Search for the cell housing the specified text and yield its [X, Y] center coordinate. 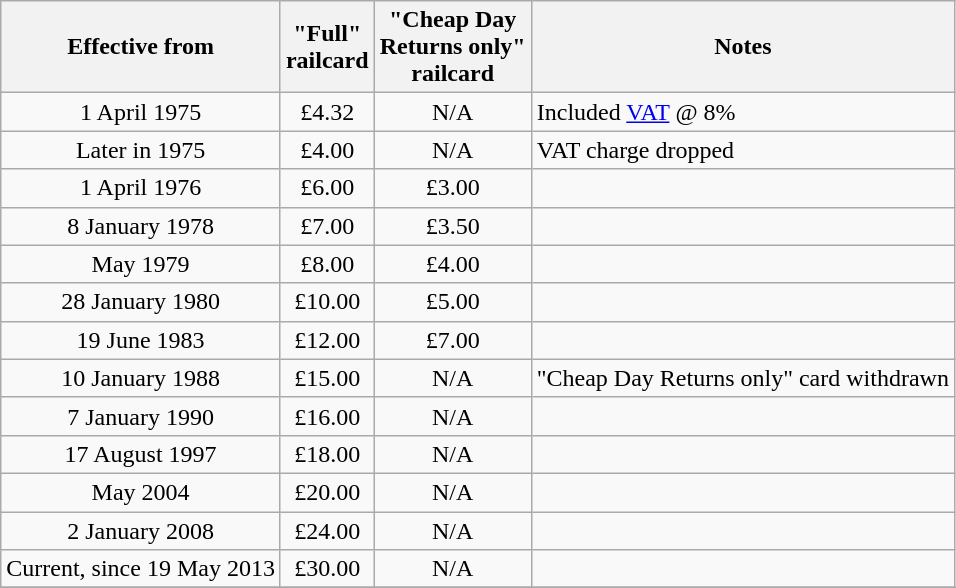
"Cheap DayReturns only"railcard [452, 47]
2 January 2008 [141, 531]
Effective from [141, 47]
£16.00 [327, 416]
£5.00 [452, 302]
Included VAT @ 8% [742, 112]
Current, since 19 May 2013 [141, 569]
£8.00 [327, 264]
Later in 1975 [141, 150]
1 April 1976 [141, 188]
£30.00 [327, 569]
10 January 1988 [141, 378]
1 April 1975 [141, 112]
£24.00 [327, 531]
17 August 1997 [141, 454]
"Cheap Day Returns only" card withdrawn [742, 378]
VAT charge dropped [742, 150]
"Full"railcard [327, 47]
£3.00 [452, 188]
£3.50 [452, 226]
19 June 1983 [141, 340]
£18.00 [327, 454]
£6.00 [327, 188]
£20.00 [327, 492]
Notes [742, 47]
£10.00 [327, 302]
May 1979 [141, 264]
£15.00 [327, 378]
28 January 1980 [141, 302]
£12.00 [327, 340]
£4.32 [327, 112]
7 January 1990 [141, 416]
8 January 1978 [141, 226]
May 2004 [141, 492]
